For the text-containing cell, return its midpoint in [x, y] coordinate format. 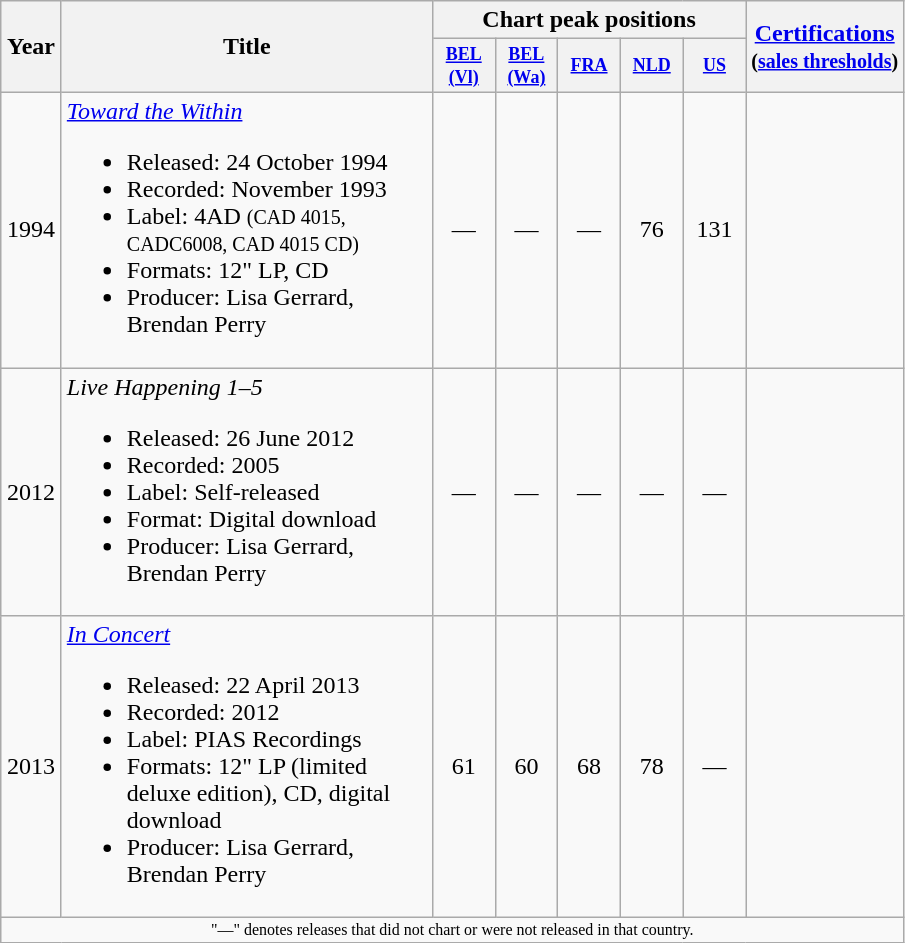
Chart peak positions [588, 20]
"—" denotes releases that did not chart or were not released in that country. [452, 930]
78 [652, 767]
BEL (Wa) [526, 66]
61 [464, 767]
Live Happening 1–5Released: 26 June 2012Recorded: 2005Label: Self-releasedFormat: Digital downloadProducer: Lisa Gerrard, Brendan Perry [246, 492]
68 [590, 767]
131 [714, 230]
76 [652, 230]
BEL (Vl) [464, 66]
Certifications(sales thresholds) [825, 47]
2012 [32, 492]
1994 [32, 230]
NLD [652, 66]
Year [32, 47]
2013 [32, 767]
60 [526, 767]
US [714, 66]
FRA [590, 66]
Title [246, 47]
